Provide the [X, Y] coordinate of the cell's center where the given text is located.  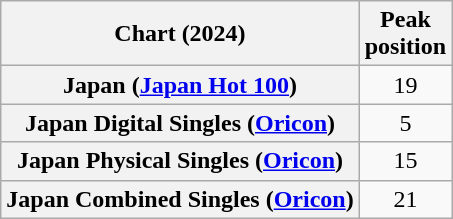
5 [405, 123]
Japan Physical Singles (Oricon) [180, 161]
Japan Digital Singles (Oricon) [180, 123]
15 [405, 161]
21 [405, 199]
19 [405, 85]
Japan Combined Singles (Oricon) [180, 199]
Peakposition [405, 34]
Japan (Japan Hot 100) [180, 85]
Chart (2024) [180, 34]
